Return the (x, y) coordinate for the center point of the cell that contains the specified text.  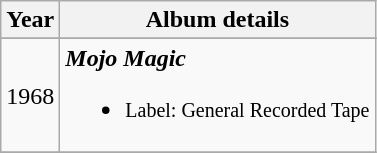
Year (30, 20)
Album details (218, 20)
1968 (30, 96)
Mojo MagicLabel: General Recorded Tape (218, 96)
